For the text-containing cell, return its midpoint in [X, Y] coordinate format. 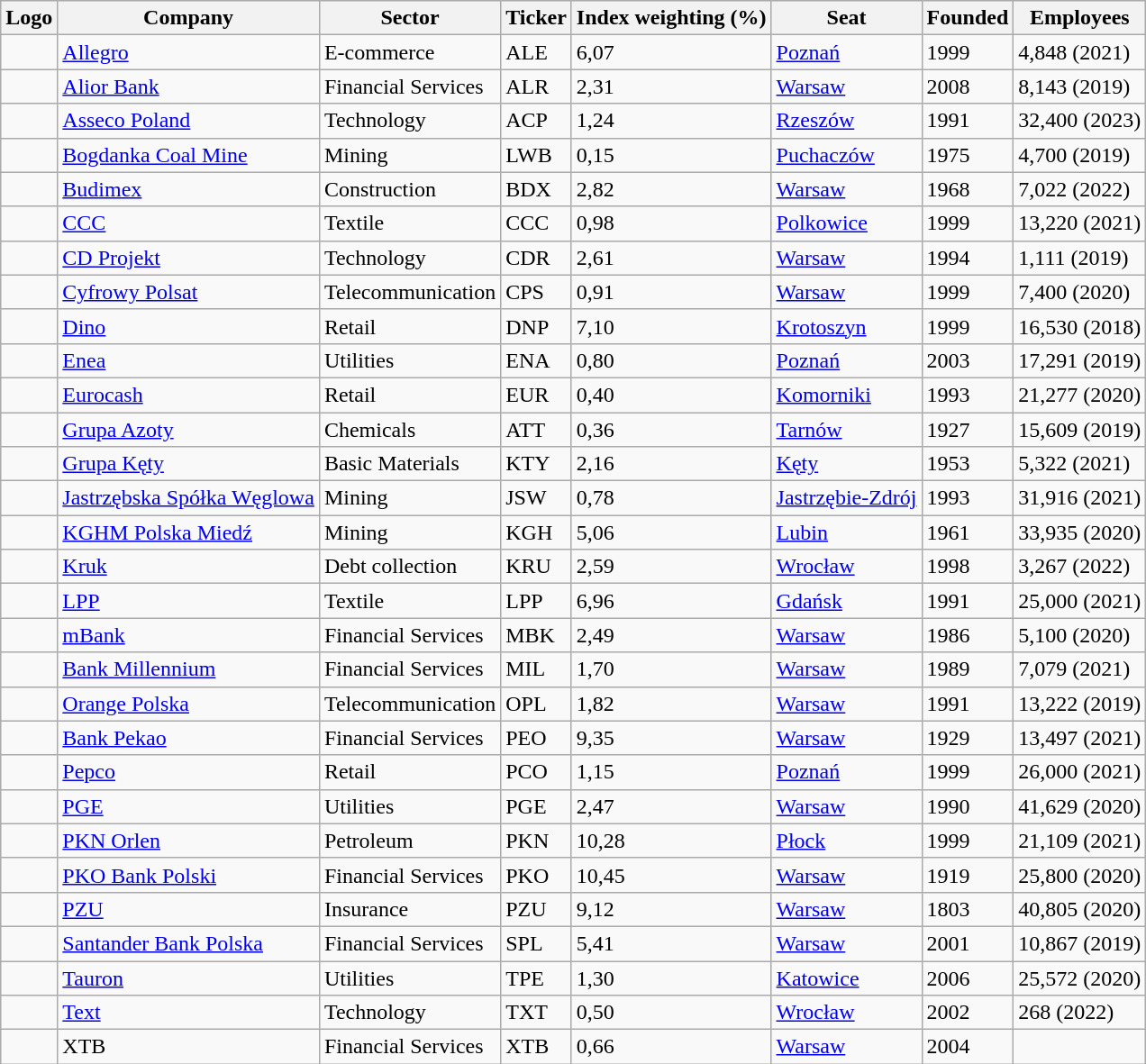
mBank [189, 635]
2,47 [671, 806]
ATT [537, 430]
Orange Polska [189, 704]
40,805 (2020) [1079, 909]
Employees [1079, 18]
Index weighting (%) [671, 18]
32,400 (2023) [1079, 121]
Jastrzębska Spółka Węglowa [189, 498]
13,220 (2021) [1079, 223]
1,111 (2019) [1079, 258]
0,78 [671, 498]
LWB [537, 155]
ALR [537, 86]
1927 [968, 430]
7,022 (2022) [1079, 189]
9,35 [671, 738]
16,530 (2018) [1079, 326]
PKO [537, 875]
2,16 [671, 464]
2,61 [671, 258]
MBK [537, 635]
Ticker [537, 18]
15,609 (2019) [1079, 430]
PCO [537, 772]
CDR [537, 258]
MIL [537, 669]
Komorniki [847, 395]
Santander Bank Polska [189, 943]
2002 [968, 1013]
TPE [537, 978]
Pepco [189, 772]
Płock [847, 841]
Polkowice [847, 223]
25,000 (2021) [1079, 601]
ENA [537, 360]
4,700 (2019) [1079, 155]
Petroleum [409, 841]
2004 [968, 1047]
17,291 (2019) [1079, 360]
7,10 [671, 326]
1,30 [671, 978]
0,80 [671, 360]
0,66 [671, 1047]
3,267 (2022) [1079, 567]
10,867 (2019) [1079, 943]
Company [189, 18]
1961 [968, 532]
2,59 [671, 567]
Jastrzębie-Zdrój [847, 498]
KGHM Polska Miedź [189, 532]
1919 [968, 875]
Cyfrowy Polsat [189, 292]
1953 [968, 464]
1994 [968, 258]
2,31 [671, 86]
Bank Millennium [189, 669]
Dino [189, 326]
Text [189, 1013]
25,572 (2020) [1079, 978]
Puchaczów [847, 155]
1,24 [671, 121]
Asseco Poland [189, 121]
1803 [968, 909]
33,935 (2020) [1079, 532]
0,40 [671, 395]
21,109 (2021) [1079, 841]
2001 [968, 943]
Katowice [847, 978]
Gdańsk [847, 601]
268 (2022) [1079, 1013]
2003 [968, 360]
5,41 [671, 943]
1968 [968, 189]
31,916 (2021) [1079, 498]
1,70 [671, 669]
2,49 [671, 635]
Sector [409, 18]
0,50 [671, 1013]
Bank Pekao [189, 738]
BDX [537, 189]
9,12 [671, 909]
Chemicals [409, 430]
1929 [968, 738]
Debt collection [409, 567]
ALE [537, 52]
SPL [537, 943]
1986 [968, 635]
Kruk [189, 567]
21,277 (2020) [1079, 395]
1975 [968, 155]
6,96 [671, 601]
Eurocash [189, 395]
Founded [968, 18]
5,06 [671, 532]
10,45 [671, 875]
Construction [409, 189]
Tauron [189, 978]
Grupa Kęty [189, 464]
1,82 [671, 704]
13,497 (2021) [1079, 738]
Tarnów [847, 430]
CPS [537, 292]
Basic Materials [409, 464]
Krotoszyn [847, 326]
Allegro [189, 52]
1998 [968, 567]
5,100 (2020) [1079, 635]
1989 [968, 669]
PEO [537, 738]
8,143 (2019) [1079, 86]
0,15 [671, 155]
Budimex [189, 189]
0,98 [671, 223]
5,322 (2021) [1079, 464]
Logo [29, 18]
1990 [968, 806]
0,36 [671, 430]
Grupa Azoty [189, 430]
4,848 (2021) [1079, 52]
Insurance [409, 909]
EUR [537, 395]
Bogdanka Coal Mine [189, 155]
7,400 (2020) [1079, 292]
Rzeszów [847, 121]
7,079 (2021) [1079, 669]
E-commerce [409, 52]
TXT [537, 1013]
2006 [968, 978]
ACP [537, 121]
26,000 (2021) [1079, 772]
CD Projekt [189, 258]
6,07 [671, 52]
Alior Bank [189, 86]
PKN Orlen [189, 841]
OPL [537, 704]
41,629 (2020) [1079, 806]
0,91 [671, 292]
1,15 [671, 772]
KTY [537, 464]
2008 [968, 86]
KRU [537, 567]
2,82 [671, 189]
PKO Bank Polski [189, 875]
JSW [537, 498]
Kęty [847, 464]
10,28 [671, 841]
13,222 (2019) [1079, 704]
Seat [847, 18]
DNP [537, 326]
KGH [537, 532]
Lubin [847, 532]
PKN [537, 841]
25,800 (2020) [1079, 875]
Enea [189, 360]
